Detect which cell encompasses the target text, then output its [x, y] center coordinate. 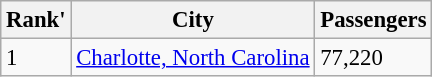
City [193, 20]
Rank' [36, 20]
77,220 [374, 58]
1 [36, 58]
Passengers [374, 20]
Charlotte, North Carolina [193, 58]
